Find where the given text appears and provide that cell's center as (x, y) coordinate. 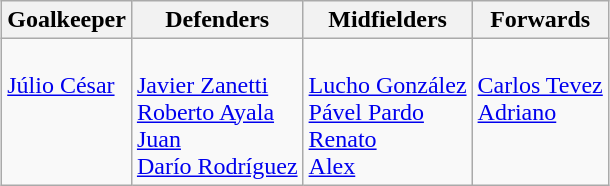
Midfielders (388, 20)
Júlio César (67, 112)
Lucho González Pável Pardo Renato Alex (388, 112)
Forwards (540, 20)
Javier Zanetti Roberto Ayala Juan Darío Rodríguez (217, 112)
Goalkeeper (67, 20)
Defenders (217, 20)
Carlos Tevez Adriano (540, 112)
